Detect which cell encompasses the target text, then output its [X, Y] center coordinate. 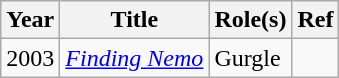
Year [30, 20]
Role(s) [250, 20]
Finding Nemo [134, 58]
2003 [30, 58]
Title [134, 20]
Gurgle [250, 58]
Ref [316, 20]
